Capture the cell that displays the provided text and extract its [X, Y] central coordinate. 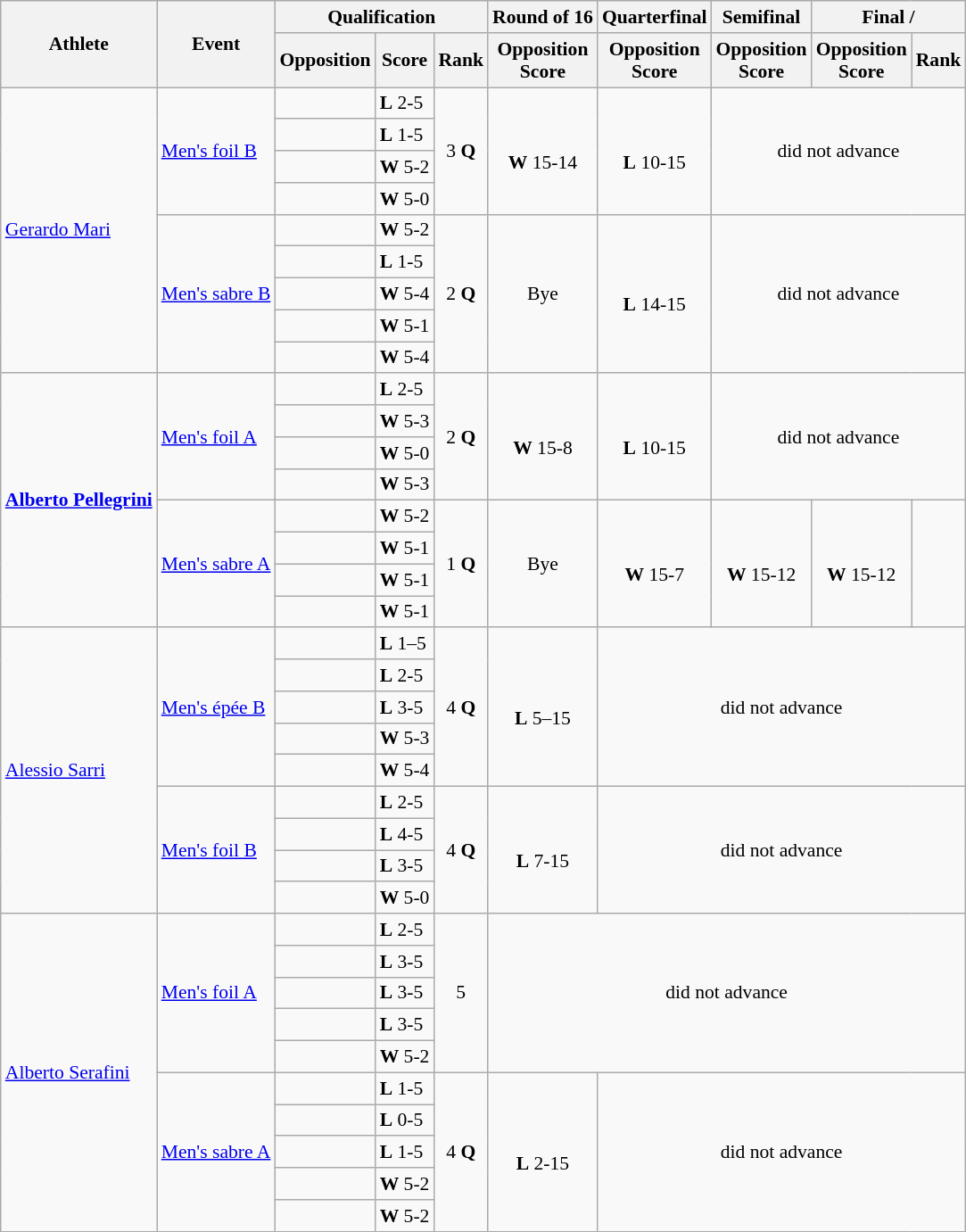
3 Q [460, 151]
W 15-14 [542, 151]
L 7-15 [542, 850]
Quarterfinal [655, 17]
Opposition [325, 61]
L 14-15 [655, 294]
Event [216, 45]
Alberto Serafini [78, 1072]
Alberto Pellegrini [78, 501]
5 [460, 993]
Score [405, 61]
L 2-15 [542, 1152]
Men's épée B [216, 707]
Athlete [78, 45]
L 4-5 [405, 834]
Qualification [382, 17]
L 5–15 [542, 707]
Final / [888, 17]
Round of 16 [542, 17]
Gerardo Mari [78, 230]
1 Q [460, 564]
L 0-5 [405, 1120]
Alessio Sarri [78, 771]
W 15-8 [542, 437]
L 1–5 [405, 644]
W 15-7 [655, 564]
Men's sabre B [216, 294]
Semifinal [762, 17]
